Pinpoint the cell where the given text exists, returning its [X, Y] midpoint coordinate. 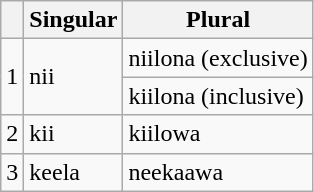
kiilona (inclusive) [218, 96]
kii [74, 134]
1 [12, 77]
nii [74, 77]
Singular [74, 20]
niilona (exclusive) [218, 58]
kiilowa [218, 134]
3 [12, 172]
Plural [218, 20]
keela [74, 172]
2 [12, 134]
neekaawa [218, 172]
